Extract the [X, Y] coordinate from the center of the cell holding the provided text.  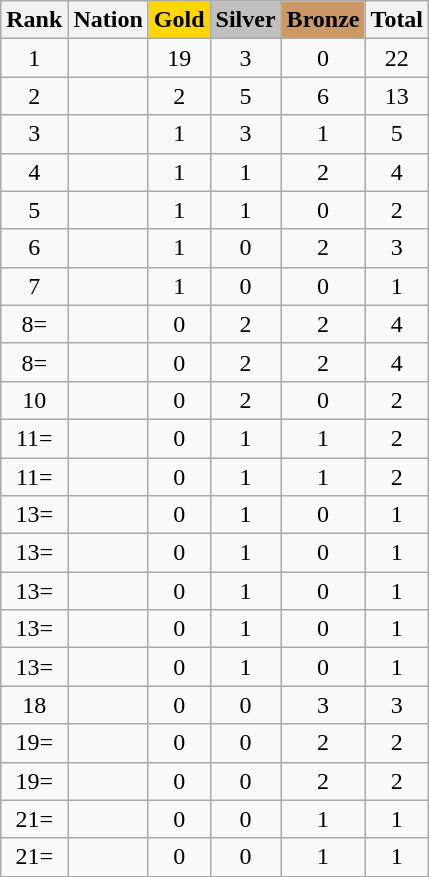
13 [397, 96]
Gold [179, 20]
Rank [34, 20]
7 [34, 286]
Total [397, 20]
18 [34, 705]
22 [397, 58]
19 [179, 58]
Nation [108, 20]
10 [34, 400]
Silver [246, 20]
Bronze [323, 20]
